Extract the (X, Y) coordinate from the center of the cell holding the provided text.  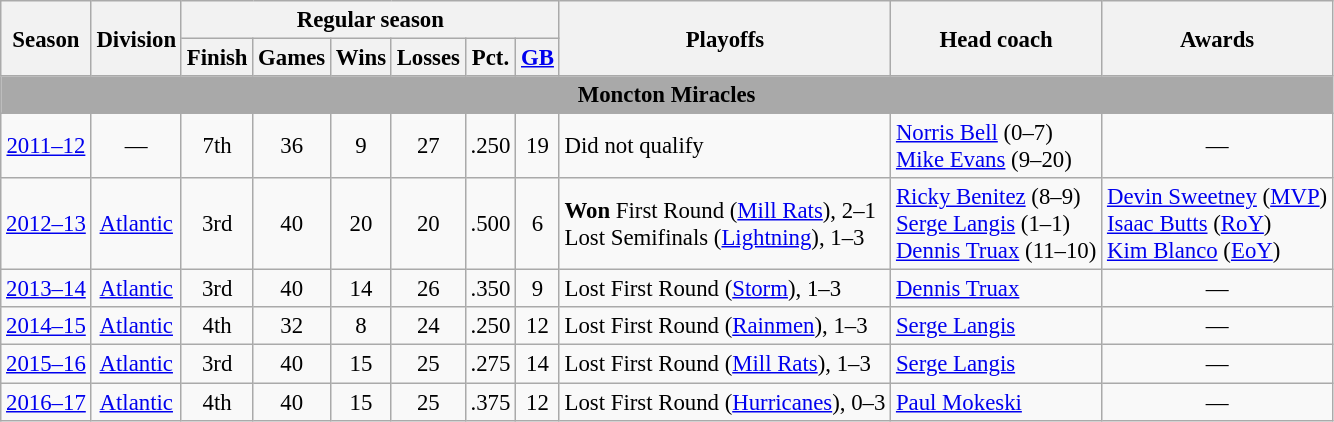
6 (538, 224)
Devin Sweetney (MVP) Isaac Butts (RoY) Kim Blanco (EoY) (1218, 224)
Lost First Round (Storm), 1–3 (724, 289)
.275 (490, 364)
Did not qualify (724, 146)
27 (428, 146)
19 (538, 146)
Lost First Round (Mill Rats), 1–3 (724, 364)
Lost First Round (Hurricanes), 0–3 (724, 402)
Season (46, 38)
Paul Mokeski (996, 402)
26 (428, 289)
24 (428, 327)
.500 (490, 224)
Won First Round (Mill Rats), 2–1 Lost Semifinals (Lightning), 1–3 (724, 224)
Lost First Round (Rainmen), 1–3 (724, 327)
Games (292, 58)
Dennis Truax (996, 289)
Pct. (490, 58)
Head coach (996, 38)
Ricky Benitez (8–9) Serge Langis (1–1) Dennis Truax (11–10) (996, 224)
32 (292, 327)
Norris Bell (0–7) Mike Evans (9–20) (996, 146)
2016–17 (46, 402)
2015–16 (46, 364)
.350 (490, 289)
Moncton Miracles (667, 95)
2011–12 (46, 146)
36 (292, 146)
GB (538, 58)
2014–15 (46, 327)
Finish (216, 58)
8 (360, 327)
Wins (360, 58)
2013–14 (46, 289)
7th (216, 146)
Playoffs (724, 38)
Losses (428, 58)
.375 (490, 402)
Awards (1218, 38)
Regular season (370, 20)
2012–13 (46, 224)
Division (136, 38)
